Determine the (X, Y) coordinate at the center of the cell enclosing the given text.  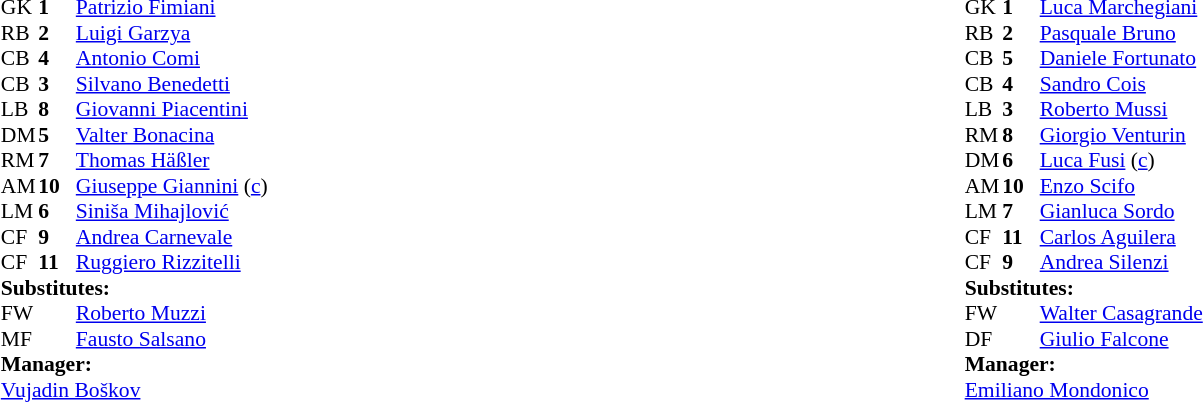
Siniša Mihajlović (172, 211)
Carlos Aguilera (1122, 237)
Pasquale Bruno (1122, 33)
Sandro Cois (1122, 84)
Giulio Falcone (1122, 339)
Fausto Salsano (172, 339)
Andrea Carnevale (172, 237)
Giuseppe Giannini (c) (172, 186)
Luigi Garzya (172, 33)
MF (20, 339)
Valter Bonacina (172, 135)
Enzo Scifo (1122, 186)
Antonio Comi (172, 59)
Thomas Häßler (172, 161)
Daniele Fortunato (1122, 59)
Giovanni Piacentini (172, 109)
Roberto Muzzi (172, 313)
Roberto Mussi (1122, 109)
DF (984, 339)
Andrea Silenzi (1122, 263)
Luca Fusi (c) (1122, 161)
Silvano Benedetti (172, 84)
Walter Casagrande (1122, 313)
Ruggiero Rizzitelli (172, 263)
Giorgio Venturin (1122, 135)
Gianluca Sordo (1122, 211)
